Search for the cell housing the specified text and yield its (X, Y) center coordinate. 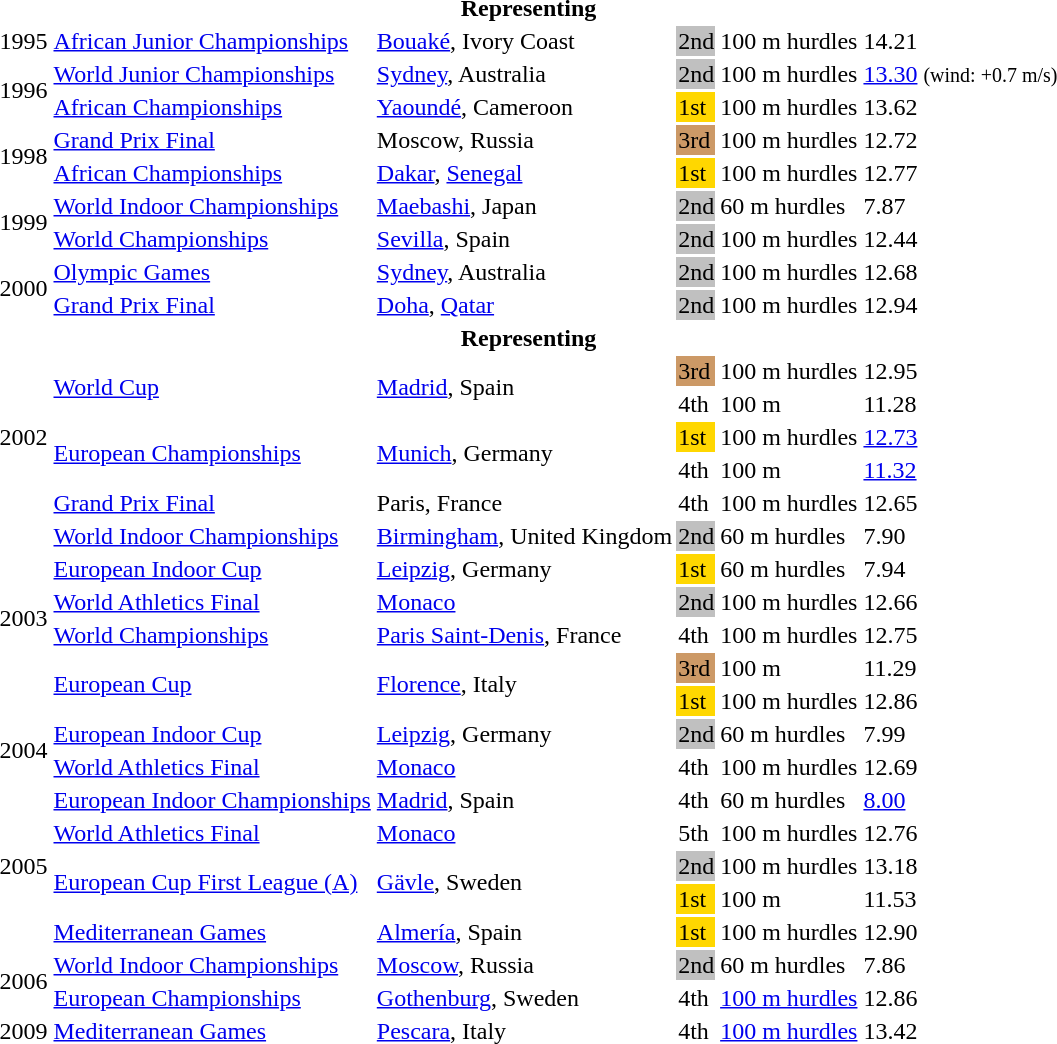
Yaoundé, Cameroon (524, 107)
African Junior Championships (212, 41)
Olympic Games (212, 272)
Birmingham, United Kingdom (524, 536)
World Cup (212, 388)
Maebashi, Japan (524, 206)
Sevilla, Spain (524, 239)
Gävle, Sweden (524, 882)
European Cup First League (A) (212, 882)
Doha, Qatar (524, 305)
Gothenburg, Sweden (524, 998)
Paris Saint-Denis, France (524, 635)
World Junior Championships (212, 74)
5th (696, 833)
Munich, Germany (524, 454)
Florence, Italy (524, 684)
Mediterranean Games (212, 932)
Bouaké, Ivory Coast (524, 41)
Almería, Spain (524, 932)
Dakar, Senegal (524, 173)
Paris, France (524, 503)
European Cup (212, 684)
European Indoor Championships (212, 800)
